For the text-containing cell, return its midpoint in [X, Y] coordinate format. 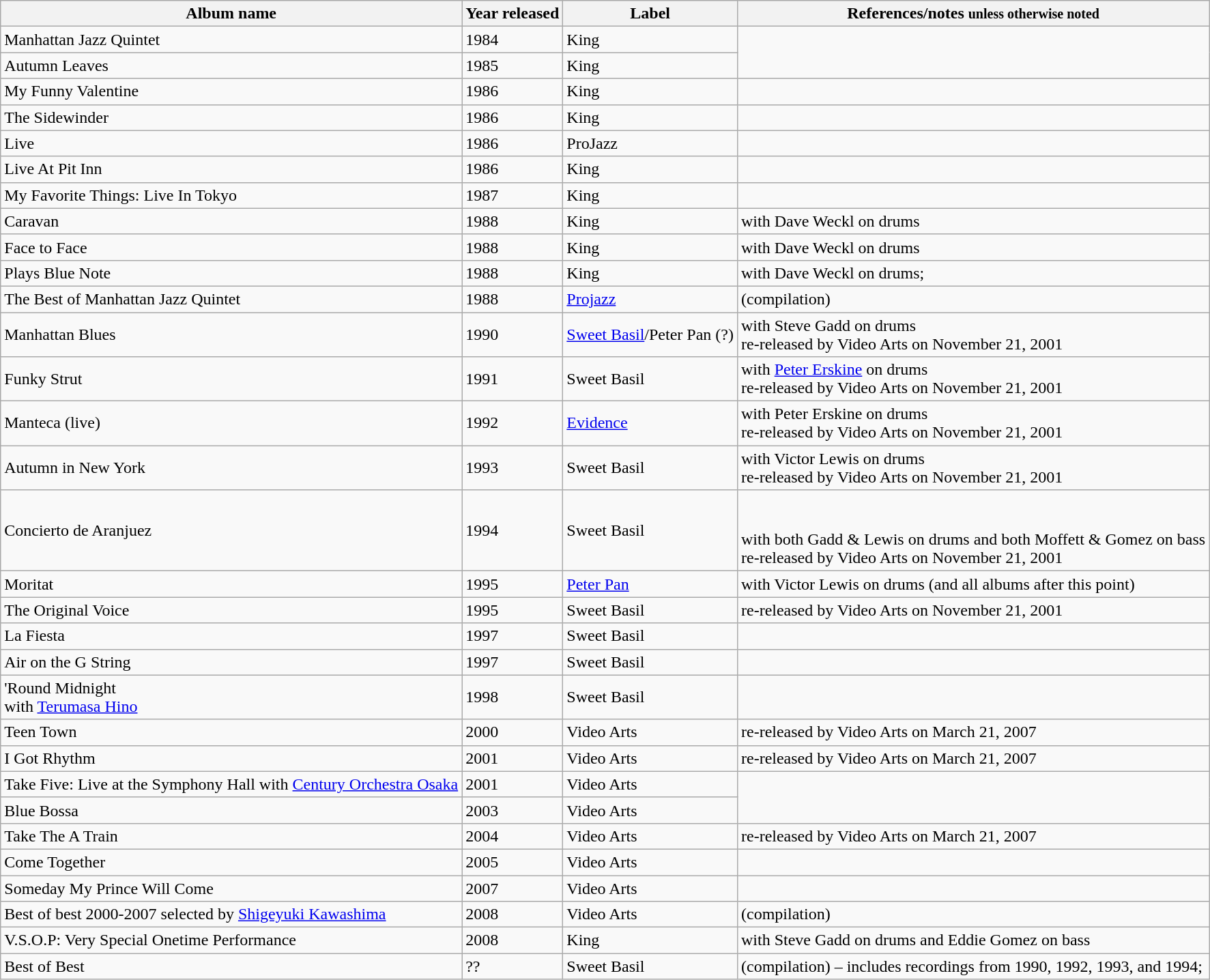
My Favorite Things: Live In Tokyo [231, 195]
1990 [513, 334]
I Got Rhythm [231, 758]
Manteca (live) [231, 423]
Live [231, 143]
1998 [513, 697]
with Dave Weckl on drums; [973, 273]
?? [513, 966]
Plays Blue Note [231, 273]
References/notes unless otherwise noted [973, 14]
Come Together [231, 862]
Autumn Leaves [231, 66]
Year released [513, 14]
1987 [513, 195]
The Best of Manhattan Jazz Quintet [231, 299]
Concierto de Aranjuez [231, 531]
Air on the G String [231, 662]
2000 [513, 732]
1985 [513, 66]
Peter Pan [650, 584]
Take The A Train [231, 836]
1994 [513, 531]
1993 [513, 468]
Live At Pit Inn [231, 169]
Someday My Prince Will Come [231, 888]
Teen Town [231, 732]
1992 [513, 423]
re-released by Video Arts on November 21, 2001 [973, 610]
1984 [513, 40]
Caravan [231, 221]
Manhattan Blues [231, 334]
My Funny Valentine [231, 91]
with Steve Gadd on drumsre-released by Video Arts on November 21, 2001 [973, 334]
The Original Voice [231, 610]
Face to Face [231, 247]
Autumn in New York [231, 468]
Take Five: Live at the Symphony Hall with Century Orchestra Osaka [231, 784]
Best of Best [231, 966]
Funky Strut [231, 379]
2003 [513, 810]
Manhattan Jazz Quintet [231, 40]
2007 [513, 888]
Label [650, 14]
Blue Bossa [231, 810]
(compilation) – includes recordings from 1990, 1992, 1993, and 1994; [973, 966]
with Victor Lewis on drums (and all albums after this point) [973, 584]
with both Gadd & Lewis on drums and both Moffett & Gomez on bassre-released by Video Arts on November 21, 2001 [973, 531]
Projazz [650, 299]
The Sidewinder [231, 117]
Moritat [231, 584]
Sweet Basil/Peter Pan (?) [650, 334]
2005 [513, 862]
Evidence [650, 423]
'Round Midnightwith Terumasa Hino [231, 697]
V.S.O.P: Very Special Onetime Performance [231, 940]
2004 [513, 836]
1991 [513, 379]
ProJazz [650, 143]
La Fiesta [231, 636]
with Steve Gadd on drums and Eddie Gomez on bass [973, 940]
Album name [231, 14]
Best of best 2000-2007 selected by Shigeyuki Kawashima [231, 914]
with Victor Lewis on drumsre-released by Video Arts on November 21, 2001 [973, 468]
